Capture the cell that displays the provided text and extract its [X, Y] central coordinate. 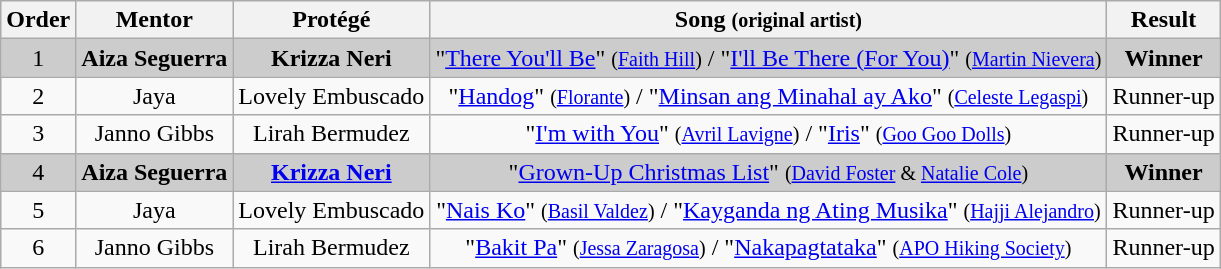
2 [38, 96]
"Handog" (Florante) / "Minsan ang Minahal ay Ako" (Celeste Legaspi) [768, 96]
"I'm with You" (Avril Lavigne) / "Iris" (Goo Goo Dolls) [768, 134]
1 [38, 58]
Protégé [332, 20]
"Nais Ko" (Basil Valdez) / "Kayganda ng Ating Musika" (Hajji Alejandro) [768, 210]
4 [38, 172]
3 [38, 134]
Song (original artist) [768, 20]
5 [38, 210]
Order [38, 20]
Mentor [154, 20]
"There You'll Be" (Faith Hill) / "I'll Be There (For You)" (Martin Nievera) [768, 58]
Result [1164, 20]
"Grown-Up Christmas List" (David Foster & Natalie Cole) [768, 172]
"Bakit Pa" (Jessa Zaragosa) / "Nakapagtataka" (APO Hiking Society) [768, 248]
6 [38, 248]
